Detect which cell encompasses the target text, then output its [X, Y] center coordinate. 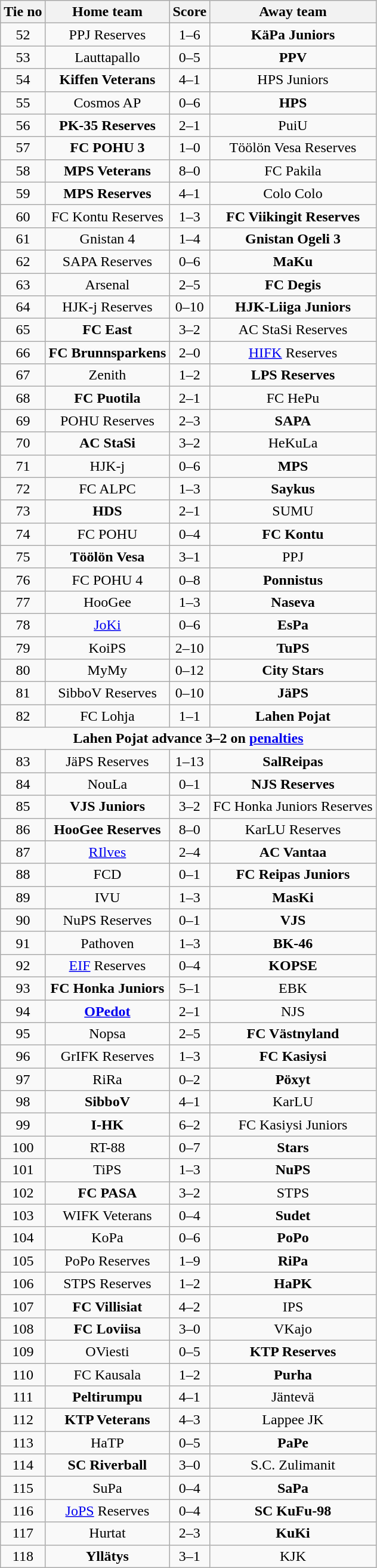
FC Kontu [293, 534]
84 [23, 784]
SibboV [107, 1102]
91 [23, 943]
4–2 [190, 1306]
MPS Reserves [107, 193]
107 [23, 1306]
FC POHU [107, 534]
82 [23, 716]
NouLa [107, 784]
SC KuFu-98 [293, 1511]
EIF Reserves [107, 965]
53 [23, 57]
Jäntevä [293, 1397]
HIFK Reserves [293, 353]
76 [23, 579]
PuiU [293, 125]
HeKuLa [293, 443]
SUMU [293, 511]
SibboV Reserves [107, 693]
110 [23, 1374]
RT-88 [107, 1147]
Kiffen Veterans [107, 80]
Sudet [293, 1215]
95 [23, 1034]
80 [23, 671]
0–7 [190, 1147]
54 [23, 80]
AC Vantaa [293, 852]
FC Kasiysi Juniors [293, 1125]
117 [23, 1533]
SC Riverball [107, 1465]
65 [23, 330]
HJK-j [107, 466]
Naseva [293, 602]
RIlves [107, 852]
SuPa [107, 1488]
88 [23, 875]
72 [23, 489]
FC PASA [107, 1193]
Ponnistus [293, 579]
Peltirumpu [107, 1397]
94 [23, 1011]
96 [23, 1057]
FC Lohja [107, 716]
90 [23, 920]
87 [23, 852]
55 [23, 103]
LPS Reserves [293, 375]
FC East [107, 330]
PPV [293, 57]
SaPa [293, 1488]
KTP Veterans [107, 1420]
Lahen Pojat advance 3–2 on penalties [188, 739]
85 [23, 807]
1–4 [190, 239]
66 [23, 353]
IVU [107, 897]
68 [23, 398]
KarLU [293, 1102]
0–8 [190, 579]
100 [23, 1147]
JoPS Reserves [107, 1511]
FC Brunnsparkens [107, 353]
73 [23, 511]
97 [23, 1079]
4–3 [190, 1420]
81 [23, 693]
108 [23, 1329]
98 [23, 1102]
PK-35 Reserves [107, 125]
RiPa [293, 1261]
VKajo [293, 1329]
FC Loviisa [107, 1329]
GrIFK Reserves [107, 1057]
59 [23, 193]
FCD [107, 875]
64 [23, 307]
STPS Reserves [107, 1283]
FC HePu [293, 398]
113 [23, 1443]
SAPA Reserves [107, 261]
FC Pakila [293, 171]
Away team [293, 12]
116 [23, 1511]
City Stars [293, 671]
77 [23, 602]
AC StaSi [107, 443]
POHU Reserves [107, 421]
KarLU Reserves [293, 829]
101 [23, 1170]
HooGee [107, 602]
69 [23, 421]
EsPa [293, 625]
75 [23, 557]
1–0 [190, 148]
SalReipas [293, 761]
2–10 [190, 647]
Lauttapallo [107, 57]
6–2 [190, 1125]
MaKu [293, 261]
1–13 [190, 761]
0–2 [190, 1079]
Hurtat [107, 1533]
FC Viikingit Reserves [293, 216]
74 [23, 534]
Nopsa [107, 1034]
NuPS Reserves [107, 920]
Zenith [107, 375]
109 [23, 1351]
HaTP [107, 1443]
AC StaSi Reserves [293, 330]
HDS [107, 511]
BK-46 [293, 943]
TiPS [107, 1170]
1–6 [190, 35]
FC ALPC [107, 489]
NuPS [293, 1170]
PPJ Reserves [107, 35]
HJK-j Reserves [107, 307]
SAPA [293, 421]
102 [23, 1193]
71 [23, 466]
118 [23, 1556]
Pöxyt [293, 1079]
Lappee JK [293, 1420]
106 [23, 1283]
HPS [293, 103]
VJS Juniors [107, 807]
57 [23, 148]
HPS Juniors [293, 80]
Yllätys [107, 1556]
104 [23, 1238]
70 [23, 443]
FC Kontu Reserves [107, 216]
JäPS [293, 693]
FC Reipas Juniors [293, 875]
MPS [293, 466]
EBK [293, 988]
MyMy [107, 671]
93 [23, 988]
KOPSE [293, 965]
FC Kasiysi [293, 1057]
KTP Reserves [293, 1351]
78 [23, 625]
86 [23, 829]
99 [23, 1125]
Arsenal [107, 285]
114 [23, 1465]
83 [23, 761]
KoiPS [107, 647]
Tie no [23, 12]
MasKi [293, 897]
Töölön Vesa Reserves [293, 148]
Home team [107, 12]
52 [23, 35]
OViesti [107, 1351]
FC POHU 3 [107, 148]
PPJ [293, 557]
KäPa Juniors [293, 35]
1–9 [190, 1261]
NJS [293, 1011]
79 [23, 647]
Saykus [293, 489]
Purha [293, 1374]
Gnistan 4 [107, 239]
RiRa [107, 1079]
0–12 [190, 671]
92 [23, 965]
NJS Reserves [293, 784]
58 [23, 171]
VJS [293, 920]
PoPo [293, 1238]
KJK [293, 1556]
MPS Veterans [107, 171]
56 [23, 125]
KuKi [293, 1533]
61 [23, 239]
FC Kausala [107, 1374]
JoKi [107, 625]
HooGee Reserves [107, 829]
JäPS Reserves [107, 761]
TuPS [293, 647]
Colo Colo [293, 193]
Gnistan Ogeli 3 [293, 239]
Stars [293, 1147]
103 [23, 1215]
Pathoven [107, 943]
62 [23, 261]
67 [23, 375]
FC Puotila [107, 398]
FC POHU 4 [107, 579]
Cosmos AP [107, 103]
2–4 [190, 852]
FC Honka Juniors [107, 988]
Score [190, 12]
1–1 [190, 716]
5–1 [190, 988]
PaPe [293, 1443]
FC Västnyland [293, 1034]
105 [23, 1261]
FC Degis [293, 285]
STPS [293, 1193]
WIFK Veterans [107, 1215]
S.C. Zulimanit [293, 1465]
60 [23, 216]
Lahen Pojat [293, 716]
IPS [293, 1306]
89 [23, 897]
Töölön Vesa [107, 557]
HJK-Liiga Juniors [293, 307]
KoPa [107, 1238]
HaPK [293, 1283]
115 [23, 1488]
I-HK [107, 1125]
FC Villisiat [107, 1306]
2–0 [190, 353]
PoPo Reserves [107, 1261]
OPedot [107, 1011]
63 [23, 285]
111 [23, 1397]
FC Honka Juniors Reserves [293, 807]
112 [23, 1420]
